Provide the (x, y) coordinate of the cell's center where the given text is located.  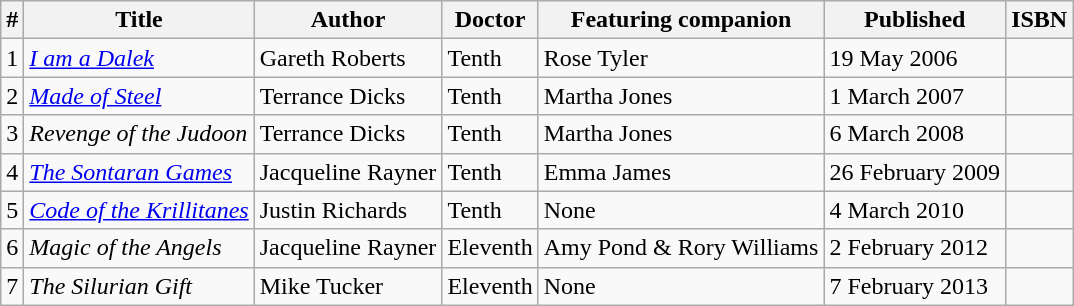
7 February 2013 (915, 286)
4 (12, 172)
2 (12, 96)
4 March 2010 (915, 210)
Magic of the Angels (139, 248)
1 (12, 58)
The Sontaran Games (139, 172)
19 May 2006 (915, 58)
1 March 2007 (915, 96)
Mike Tucker (348, 286)
I am a Dalek (139, 58)
2 February 2012 (915, 248)
Featuring companion (681, 20)
Made of Steel (139, 96)
Amy Pond & Rory Williams (681, 248)
26 February 2009 (915, 172)
The Silurian Gift (139, 286)
7 (12, 286)
Code of the Krillitanes (139, 210)
Emma James (681, 172)
Rose Tyler (681, 58)
Published (915, 20)
Revenge of the Judoon (139, 134)
Justin Richards (348, 210)
Author (348, 20)
Doctor (490, 20)
Gareth Roberts (348, 58)
3 (12, 134)
# (12, 20)
ISBN (1040, 20)
Title (139, 20)
6 (12, 248)
5 (12, 210)
6 March 2008 (915, 134)
